Return (X, Y) of the center of cell containing provided text 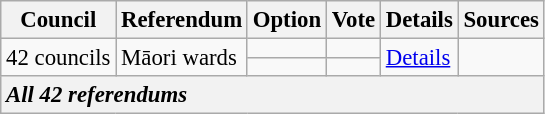
42 councils (58, 58)
Council (58, 20)
Option (286, 20)
Vote (353, 20)
All 42 referendums (272, 95)
Sources (501, 20)
Māori wards (182, 58)
Referendum (182, 20)
